Extract the (x, y) coordinate from the center of the cell holding the provided text.  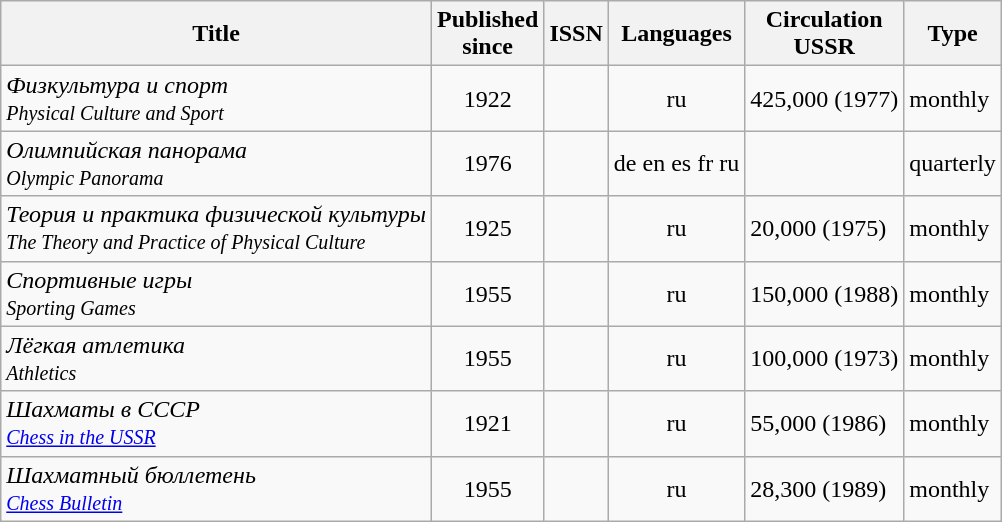
Circulation USSR (824, 34)
55,000 (1986) (824, 424)
de en es fr ru (676, 164)
quarterly (953, 164)
Спортивные игрыSporting Games (216, 294)
1921 (487, 424)
150,000 (1988) (824, 294)
Type (953, 34)
425,000 (1977) (824, 98)
1922 (487, 98)
1976 (487, 164)
Олимпийская панорамаOlympic Panorama (216, 164)
20,000 (1975) (824, 228)
Publishedsince (487, 34)
ISSN (576, 34)
Теория и практика физической культурыThe Theory and Practice of Physical Culture (216, 228)
Лёгкая атлетикаAthletics (216, 358)
Шахматы в СССРChess in the USSR (216, 424)
Title (216, 34)
28,300 (1989) (824, 488)
Шахматный бюллетеньChess Bulletin (216, 488)
Languages (676, 34)
1925 (487, 228)
Физкультура и спортPhysical Culture and Sport (216, 98)
100,000 (1973) (824, 358)
